From the cell containing the given text, extract its center point as (X, Y) coordinate. 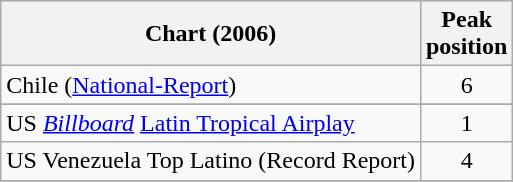
US Venezuela Top Latino (Record Report) (211, 161)
4 (466, 161)
Chile (National-Report) (211, 85)
Peakposition (466, 34)
Chart (2006) (211, 34)
1 (466, 123)
US Billboard Latin Tropical Airplay (211, 123)
6 (466, 85)
